Return [x, y] of the center of cell containing provided text 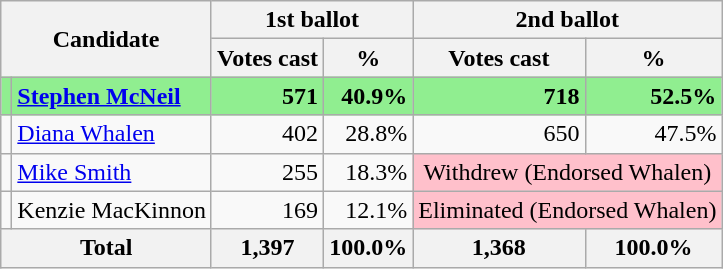
47.5% [654, 134]
Total [106, 248]
12.1% [368, 210]
402 [267, 134]
1st ballot [312, 20]
52.5% [654, 96]
650 [499, 134]
Mike Smith [112, 172]
255 [267, 172]
2nd ballot [568, 20]
Withdrew (Endorsed Whalen) [568, 172]
Stephen McNeil [112, 96]
1,397 [267, 248]
Kenzie MacKinnon [112, 210]
571 [267, 96]
28.8% [368, 134]
40.9% [368, 96]
Candidate [106, 39]
Eliminated (Endorsed Whalen) [568, 210]
718 [499, 96]
1,368 [499, 248]
169 [267, 210]
Diana Whalen [112, 134]
18.3% [368, 172]
